Return the (X, Y) coordinate for the center point of the cell that contains the specified text.  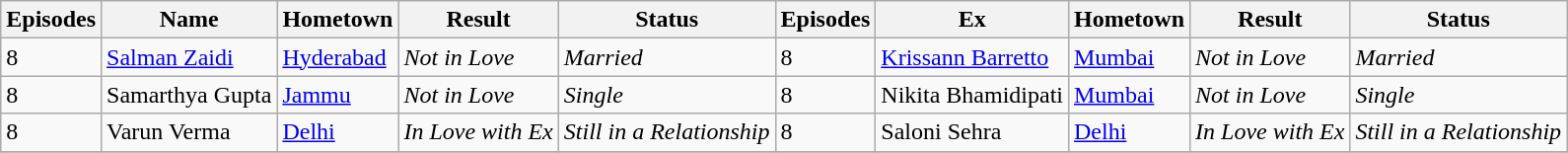
Krissann Barretto (972, 57)
Ex (972, 20)
Samarthya Gupta (189, 95)
Jammu (337, 95)
Hyderabad (337, 57)
Saloni Sehra (972, 132)
Name (189, 20)
Nikita Bhamidipati (972, 95)
Salman Zaidi (189, 57)
Varun Verma (189, 132)
